Scan for the cell matching the given text and deliver its (x, y) coordinate at center. 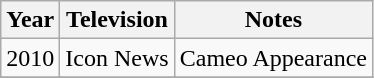
Icon News (117, 58)
Notes (273, 20)
Year (30, 20)
Cameo Appearance (273, 58)
2010 (30, 58)
Television (117, 20)
